Find where the given text appears and provide that cell's center as (x, y) coordinate. 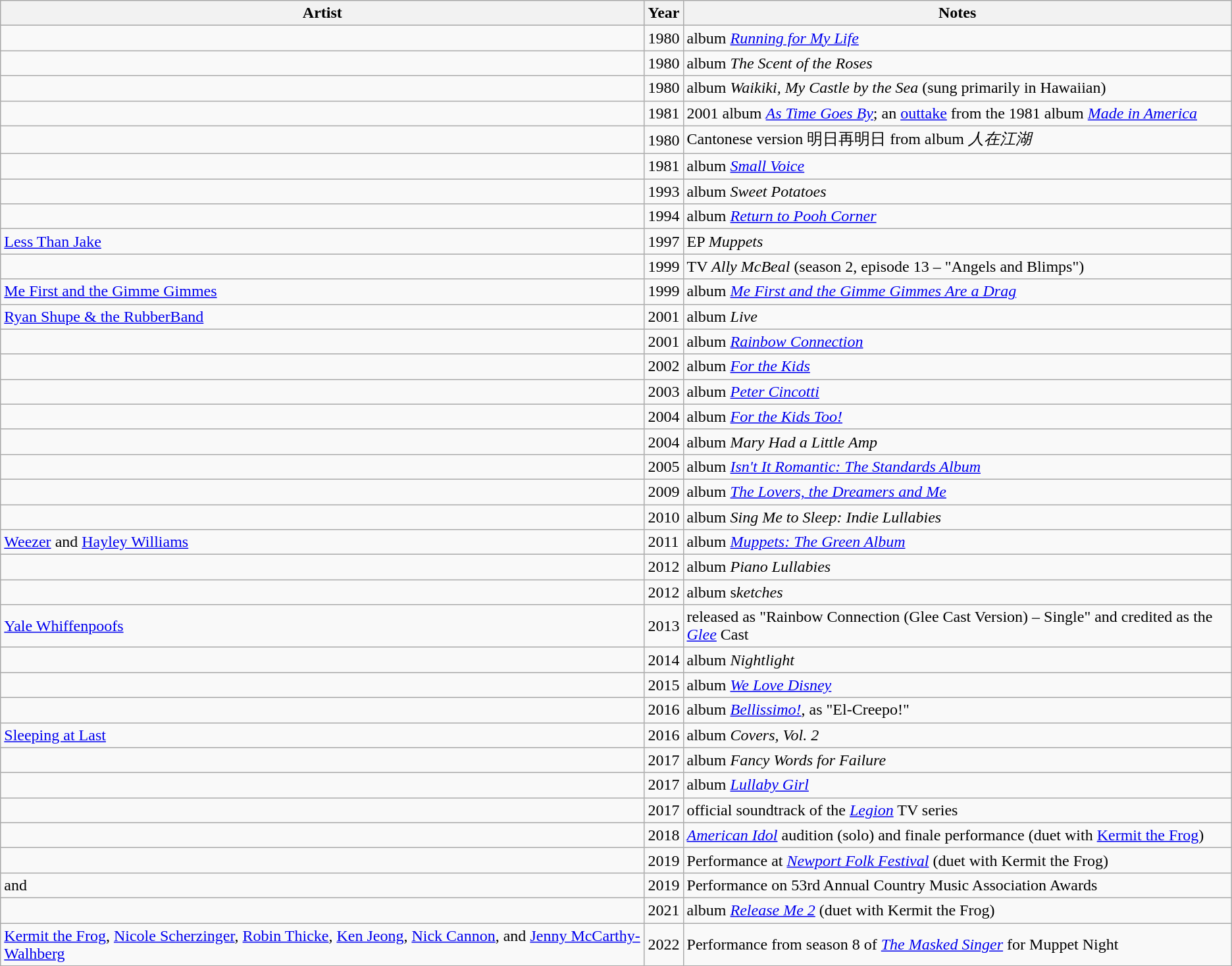
album Release Me 2 (duet with Kermit the Frog) (957, 910)
released as "Rainbow Connection (Glee Cast Version) – Single" and credited as the Glee Cast (957, 626)
2010 (663, 517)
TV Ally McBeal (season 2, episode 13 – "Angels and Blimps") (957, 267)
album sketches (957, 592)
album Covers, Vol. 2 (957, 735)
Cantonese version 明日再明日 from album 人在江湖 (957, 140)
album Muppets: The Green Album (957, 542)
Notes (957, 13)
Kermit the Frog, Nicole Scherzinger, Robin Thicke, Ken Jeong, Nick Cannon, and Jenny McCarthy-Walhberg (322, 944)
Less Than Jake (322, 241)
album Bellissimo!, as "El-Creepo!" (957, 710)
Sleeping at Last (322, 735)
2002 (663, 367)
2014 (663, 660)
album Sing Me to Sleep: Indie Lullabies (957, 517)
album Waikiki, My Castle by the Sea (sung primarily in Hawaiian) (957, 88)
Year (663, 13)
2022 (663, 944)
2005 (663, 467)
album Small Voice (957, 166)
2013 (663, 626)
2001 album As Time Goes By; an outtake from the 1981 album Made in America (957, 113)
2011 (663, 542)
album Mary Had a Little Amp (957, 442)
Performance from season 8 of The Masked Singer for Muppet Night (957, 944)
2003 (663, 392)
1994 (663, 216)
album Live (957, 317)
Ryan Shupe & the RubberBand (322, 317)
album The Scent of the Roses (957, 63)
album Me First and the Gimme Gimmes Are a Drag (957, 292)
album For the Kids (957, 367)
and (322, 885)
album Return to Pooh Corner (957, 216)
EP Muppets (957, 241)
album Isn't It Romantic: The Standards Album (957, 467)
2015 (663, 685)
1993 (663, 191)
album For the Kids Too! (957, 417)
album Piano Lullabies (957, 567)
2009 (663, 492)
official soundtrack of the Legion TV series (957, 810)
Artist (322, 13)
album Sweet Potatoes (957, 191)
1997 (663, 241)
album Running for My Life (957, 38)
American Idol audition (solo) and finale performance (duet with Kermit the Frog) (957, 835)
Me First and the Gimme Gimmes (322, 292)
album We Love Disney (957, 685)
Performance on 53rd Annual Country Music Association Awards (957, 885)
album Rainbow Connection (957, 342)
Yale Whiffenpoofs (322, 626)
2021 (663, 910)
Weezer and Hayley Williams (322, 542)
album Peter Cincotti (957, 392)
2018 (663, 835)
Performance at Newport Folk Festival (duet with Kermit the Frog) (957, 860)
album Lullaby Girl (957, 785)
album Nightlight (957, 660)
album The Lovers, the Dreamers and Me (957, 492)
album Fancy Words for Failure (957, 760)
